Capture the cell that displays the provided text and extract its [x, y] central coordinate. 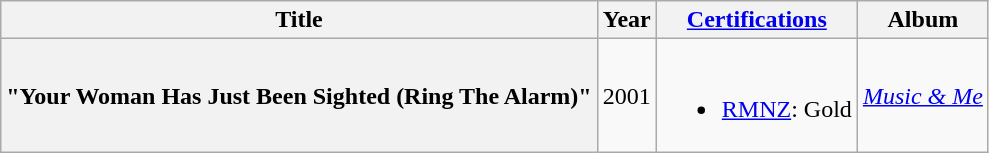
2001 [626, 96]
Year [626, 20]
Title [299, 20]
RMNZ: Gold [756, 96]
Certifications [756, 20]
Music & Me [922, 96]
"Your Woman Has Just Been Sighted (Ring The Alarm)" [299, 96]
Album [922, 20]
